Provide the [X, Y] coordinate of the cell's center where the given text is located.  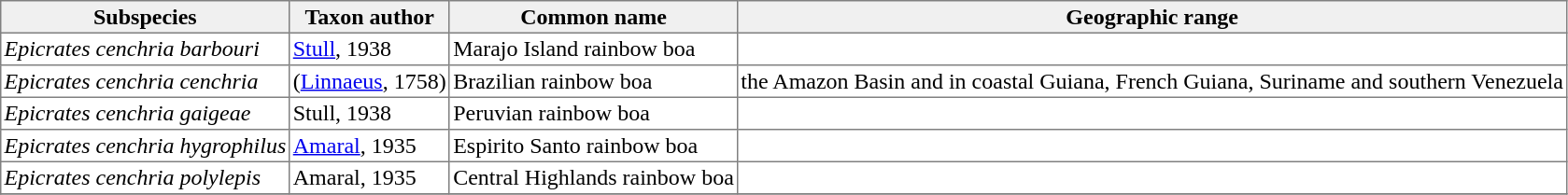
Common name [593, 17]
Epicrates cenchria polylepis [146, 177]
Marajo Island rainbow boa [593, 49]
Central Highlands rainbow boa [593, 177]
Epicrates cenchria gaigeae [146, 113]
Epicrates cenchria barbouri [146, 49]
Peruvian rainbow boa [593, 113]
Subspecies [146, 17]
Espirito Santo rainbow boa [593, 146]
Epicrates cenchria hygrophilus [146, 146]
the Amazon Basin and in coastal Guiana, French Guiana, Suriname and southern Venezuela [1152, 81]
Geographic range [1152, 17]
Epicrates cenchria cenchria [146, 81]
Brazilian rainbow boa [593, 81]
Taxon author [370, 17]
(Linnaeus, 1758) [370, 81]
